Capture the cell that displays the provided text and extract its [x, y] central coordinate. 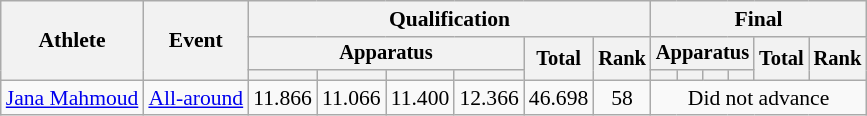
Did not advance [758, 98]
Qualification [450, 19]
11.866 [282, 98]
Event [196, 40]
Jana Mahmoud [72, 98]
12.366 [488, 98]
All-around [196, 98]
Final [758, 19]
58 [622, 98]
Athlete [72, 40]
11.400 [420, 98]
46.698 [558, 98]
11.066 [352, 98]
